Determine the [x, y] coordinate at the center of the cell enclosing the given text.  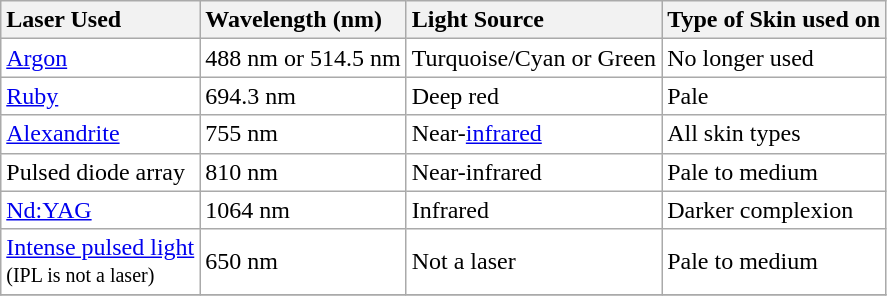
Darker complexion [774, 210]
650 nm [303, 262]
810 nm [303, 172]
488 nm or 514.5 nm [303, 58]
Infrared [534, 210]
Pulsed diode array [100, 172]
No longer used [774, 58]
Nd:YAG [100, 210]
Alexandrite [100, 134]
Not a laser [534, 262]
Laser Used [100, 20]
755 nm [303, 134]
All skin types [774, 134]
Argon [100, 58]
Turquoise/Cyan or Green [534, 58]
Light Source [534, 20]
694.3 nm [303, 96]
Ruby [100, 96]
1064 nm [303, 210]
Wavelength (nm) [303, 20]
Type of Skin used on [774, 20]
Intense pulsed light(IPL is not a laser) [100, 262]
Deep red [534, 96]
Pale [774, 96]
